Search for the cell housing the specified text and yield its [X, Y] center coordinate. 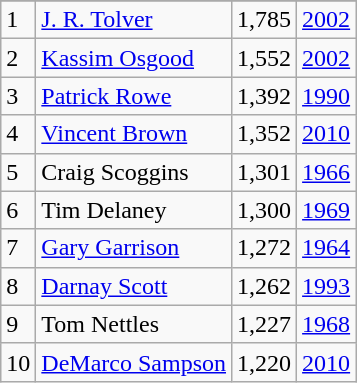
1,262 [264, 286]
1,785 [264, 20]
10 [18, 362]
Tom Nettles [134, 324]
5 [18, 172]
1,300 [264, 210]
1966 [326, 172]
1,392 [264, 96]
1,220 [264, 362]
2 [18, 58]
1,227 [264, 324]
Craig Scoggins [134, 172]
DeMarco Sampson [134, 362]
Gary Garrison [134, 248]
3 [18, 96]
1,352 [264, 134]
Kassim Osgood [134, 58]
1 [18, 20]
6 [18, 210]
8 [18, 286]
1969 [326, 210]
1,552 [264, 58]
1968 [326, 324]
1,272 [264, 248]
J. R. Tolver [134, 20]
1964 [326, 248]
Patrick Rowe [134, 96]
1,301 [264, 172]
Darnay Scott [134, 286]
1990 [326, 96]
1993 [326, 286]
Tim Delaney [134, 210]
Vincent Brown [134, 134]
7 [18, 248]
9 [18, 324]
4 [18, 134]
